Determine the [x, y] coordinate at the center of the cell enclosing the given text.  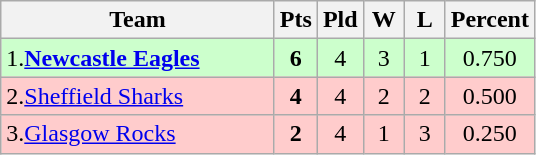
W [384, 20]
Pts [296, 20]
1.Newcastle Eagles [138, 58]
2.Sheffield Sharks [138, 96]
0.500 [490, 96]
Team [138, 20]
L [424, 20]
6 [296, 58]
Percent [490, 20]
Pld [340, 20]
0.250 [490, 134]
3.Glasgow Rocks [138, 134]
0.750 [490, 58]
